Search for the cell housing the specified text and yield its (X, Y) center coordinate. 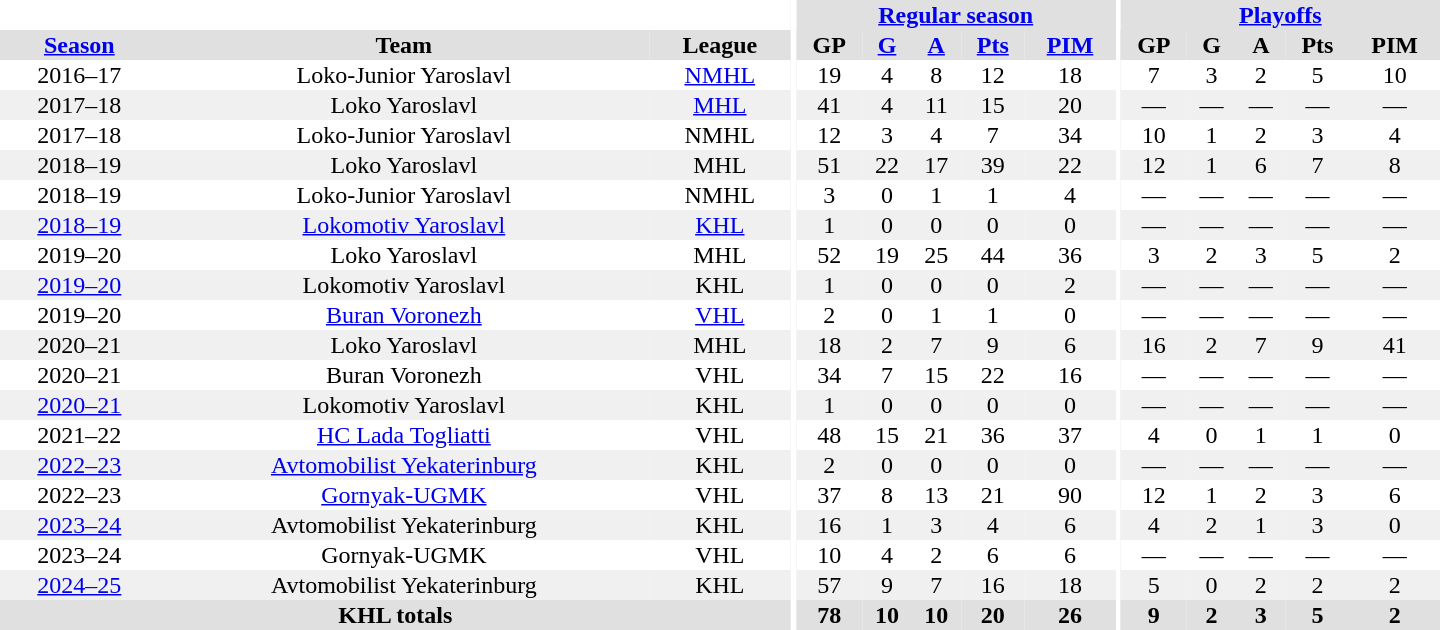
KHL totals (396, 615)
2024–25 (80, 585)
Regular season (956, 15)
2021–22 (80, 435)
48 (829, 435)
Team (404, 45)
17 (936, 165)
90 (1070, 495)
League (720, 45)
Playoffs (1280, 15)
26 (1070, 615)
13 (936, 495)
52 (829, 255)
25 (936, 255)
78 (829, 615)
11 (936, 105)
51 (829, 165)
39 (993, 165)
Season (80, 45)
57 (829, 585)
HC Lada Togliatti (404, 435)
2016–17 (80, 75)
44 (993, 255)
